Detect which cell encompasses the target text, then output its (x, y) center coordinate. 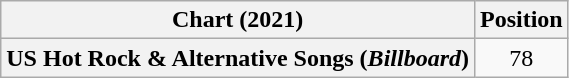
Position (521, 20)
78 (521, 58)
US Hot Rock & Alternative Songs (Billboard) (238, 58)
Chart (2021) (238, 20)
